Pinpoint the cell where the given text exists, returning its (X, Y) midpoint coordinate. 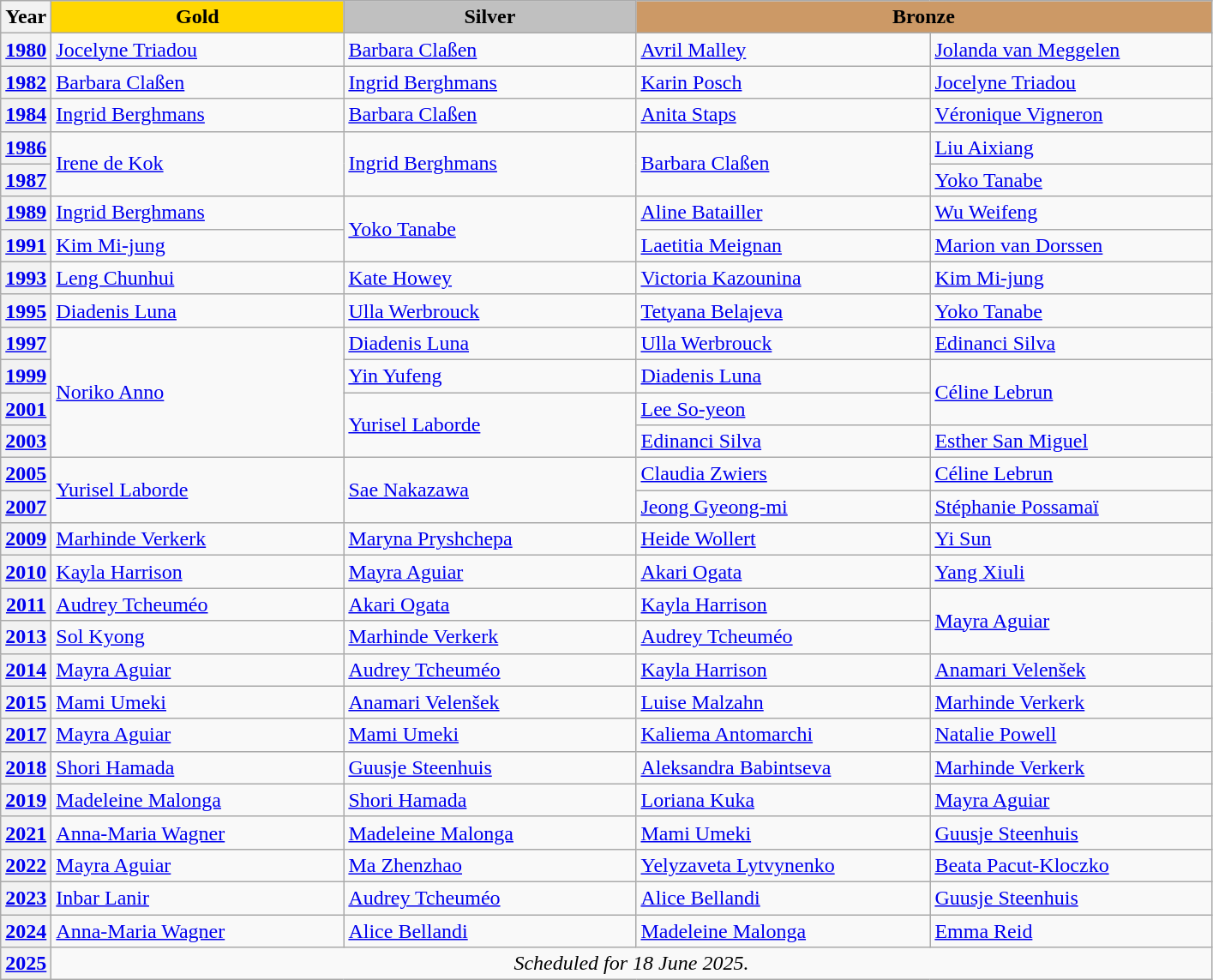
2010 (26, 572)
2013 (26, 637)
2025 (26, 964)
2003 (26, 442)
Beata Pacut-Kloczko (1071, 865)
Ma Zhenzhao (490, 865)
Bronze (924, 17)
Maryna Pryshchepa (490, 539)
Irene de Kok (197, 164)
Jeong Gyeong-mi (784, 507)
Silver (490, 17)
Victoria Kazounina (784, 278)
Karin Posch (784, 82)
Emma Reid (1071, 930)
Scheduled for 18 June 2025. (631, 964)
Aleksandra Babintseva (784, 767)
1997 (26, 343)
2001 (26, 409)
Sae Nakazawa (490, 490)
1991 (26, 245)
Jolanda van Meggelen (1071, 50)
2019 (26, 800)
2024 (26, 930)
1986 (26, 147)
Yi Sun (1071, 539)
Anita Staps (784, 115)
Wu Weifeng (1071, 213)
1982 (26, 82)
Laetitia Meignan (784, 245)
Loriana Kuka (784, 800)
Marion van Dorssen (1071, 245)
1984 (26, 115)
Yin Yufeng (490, 376)
1987 (26, 180)
Gold (197, 17)
2015 (26, 702)
Liu Aixiang (1071, 147)
2014 (26, 670)
Luise Malzahn (784, 702)
Leng Chunhui (197, 278)
Year (26, 17)
2022 (26, 865)
2007 (26, 507)
Lee So-yeon (784, 409)
Heide Wollert (784, 539)
Kaliema Antomarchi (784, 735)
Yelyzaveta Lytvynenko (784, 865)
2021 (26, 833)
Véronique Vigneron (1071, 115)
2005 (26, 474)
Avril Malley (784, 50)
Tetyana Belajeva (784, 310)
Kate Howey (490, 278)
2023 (26, 898)
Stéphanie Possamaï (1071, 507)
1999 (26, 376)
Yang Xiuli (1071, 572)
Inbar Lanir (197, 898)
1989 (26, 213)
2018 (26, 767)
2011 (26, 604)
Claudia Zwiers (784, 474)
1980 (26, 50)
Esther San Miguel (1071, 442)
Noriko Anno (197, 392)
2017 (26, 735)
2009 (26, 539)
Aline Batailler (784, 213)
1993 (26, 278)
Natalie Powell (1071, 735)
Sol Kyong (197, 637)
1995 (26, 310)
